Search for the cell housing the specified text and yield its (X, Y) center coordinate. 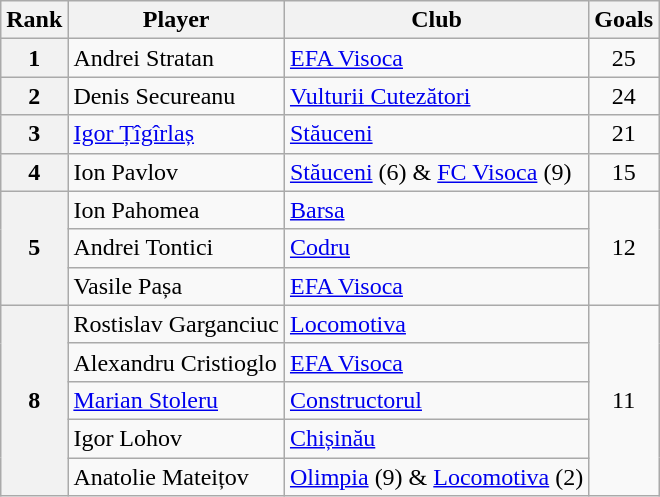
Igor Țîgîrlaș (176, 134)
Andrei Stratan (176, 58)
3 (34, 134)
5 (34, 248)
Marian Stoleru (176, 400)
Club (436, 20)
11 (624, 400)
4 (34, 172)
Olimpia (9) & Locomotiva (2) (436, 477)
Alexandru Cristioglo (176, 362)
Goals (624, 20)
Denis Secureanu (176, 96)
Igor Lohov (176, 438)
Vulturii Cutezători (436, 96)
Constructorul (436, 400)
Stăuceni (6) & FC Visoca (9) (436, 172)
Barsa (436, 210)
Chișinău (436, 438)
Ion Pavlov (176, 172)
24 (624, 96)
Rostislav Garganciuc (176, 324)
2 (34, 96)
Codru (436, 248)
25 (624, 58)
Player (176, 20)
12 (624, 248)
1 (34, 58)
Andrei Tontici (176, 248)
15 (624, 172)
Stăuceni (436, 134)
21 (624, 134)
Rank (34, 20)
Locomotiva (436, 324)
Vasile Pașa (176, 286)
8 (34, 400)
Ion Pahomea (176, 210)
Anatolie Mateițov (176, 477)
